Search for the cell housing the specified text and yield its [X, Y] center coordinate. 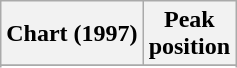
Peakposition [189, 34]
Chart (1997) [72, 34]
